Provide the (X, Y) coordinate of the cell's center where the given text is located.  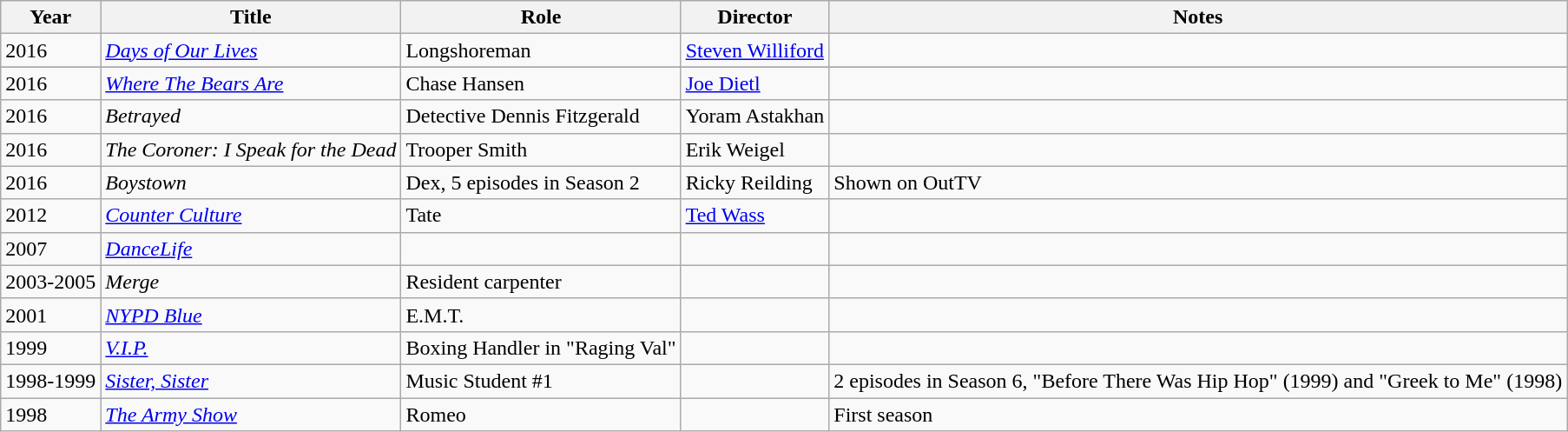
2001 (50, 315)
Shown on OutTV (1198, 183)
Boxing Handler in "Raging Val" (541, 348)
2012 (50, 216)
NYPD Blue (251, 315)
Ricky Reilding (755, 183)
Days of Our Lives (251, 50)
The Army Show (251, 415)
Counter Culture (251, 216)
Trooper Smith (541, 150)
Title (251, 17)
Boystown (251, 183)
The Coroner: I Speak for the Dead (251, 150)
Tate (541, 216)
Longshoreman (541, 50)
Sister, Sister (251, 381)
DanceLife (251, 249)
Music Student #1 (541, 381)
Resident carpenter (541, 282)
2007 (50, 249)
2003-2005 (50, 282)
Detective Dennis Fitzgerald (541, 116)
Romeo (541, 415)
Betrayed (251, 116)
Role (541, 17)
E.M.T. (541, 315)
Erik Weigel (755, 150)
Steven Williford (755, 50)
1998-1999 (50, 381)
Joe Dietl (755, 83)
Ted Wass (755, 216)
Merge (251, 282)
Director (755, 17)
Chase Hansen (541, 83)
V.I.P. (251, 348)
First season (1198, 415)
1998 (50, 415)
Where The Bears Are (251, 83)
Dex, 5 episodes in Season 2 (541, 183)
Year (50, 17)
Yoram Astakhan (755, 116)
1999 (50, 348)
2 episodes in Season 6, "Before There Was Hip Hop" (1999) and "Greek to Me" (1998) (1198, 381)
Notes (1198, 17)
